Find where the given text appears and provide that cell's center as (x, y) coordinate. 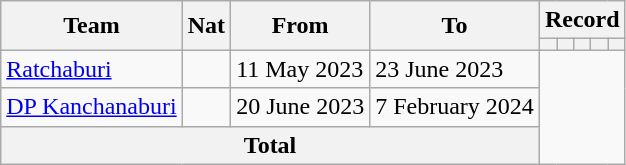
To (455, 26)
DP Kanchanaburi (92, 107)
Total (270, 145)
20 June 2023 (300, 107)
Nat (206, 26)
11 May 2023 (300, 69)
Record (582, 20)
7 February 2024 (455, 107)
Team (92, 26)
23 June 2023 (455, 69)
From (300, 26)
Ratchaburi (92, 69)
